Search for the cell housing the specified text and yield its (x, y) center coordinate. 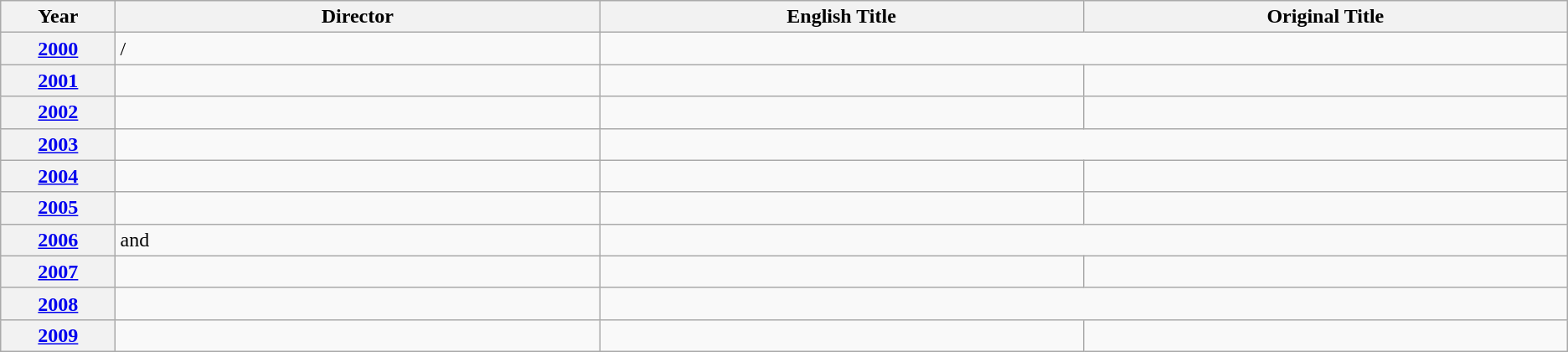
2002 (59, 112)
2008 (59, 303)
2004 (59, 176)
Director (358, 17)
/ (358, 49)
2003 (59, 144)
English Title (842, 17)
2009 (59, 335)
and (358, 240)
2005 (59, 208)
2001 (59, 80)
2000 (59, 49)
Original Title (1325, 17)
2007 (59, 272)
2006 (59, 240)
Year (59, 17)
